Capture the cell that displays the provided text and extract its (x, y) central coordinate. 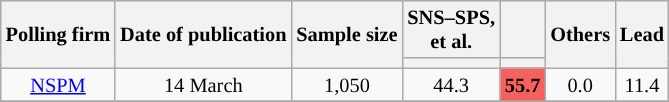
Others (580, 34)
Date of publication (203, 34)
44.3 (451, 85)
SNS–SPS,et al. (451, 29)
1,050 (346, 85)
NSPM (58, 85)
Sample size (346, 34)
Polling firm (58, 34)
55.7 (522, 85)
Lead (642, 34)
14 March (203, 85)
0.0 (580, 85)
11.4 (642, 85)
